Pinpoint the cell where the given text exists, returning its (x, y) midpoint coordinate. 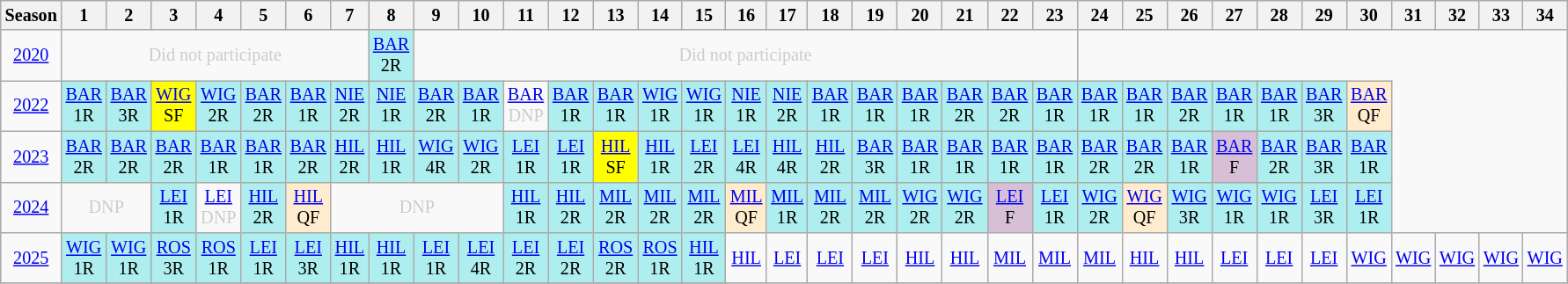
26 (1190, 16)
31 (1413, 16)
ROS2R (616, 259)
16 (746, 16)
12 (570, 16)
BARQF (1369, 106)
25 (1144, 16)
1 (84, 16)
7 (350, 16)
ROS3R (174, 259)
MIL1R (787, 208)
LEIDNP (218, 208)
28 (1279, 16)
5 (264, 16)
WIGQF (1144, 208)
17 (787, 16)
21 (964, 16)
2023 (32, 157)
34 (1545, 16)
19 (875, 16)
2024 (32, 208)
HIL4R (787, 157)
2 (128, 16)
27 (1234, 16)
10 (480, 16)
BARF (1234, 157)
HILQF (308, 208)
23 (1054, 16)
Season (32, 16)
2022 (32, 106)
2025 (32, 259)
WIGSF (174, 106)
18 (831, 16)
22 (1010, 16)
14 (660, 16)
8 (391, 16)
2020 (32, 55)
32 (1457, 16)
WIG3R (1190, 208)
33 (1501, 16)
6 (308, 16)
WIG4R (436, 157)
MILQF (746, 208)
13 (616, 16)
15 (704, 16)
3 (174, 16)
24 (1100, 16)
9 (436, 16)
HILSF (616, 157)
LEIF (1010, 208)
29 (1323, 16)
4 (218, 16)
BARDNP (526, 106)
30 (1369, 16)
20 (920, 16)
11 (526, 16)
